Locate the cell with the specified text and output its (X, Y) center coordinate. 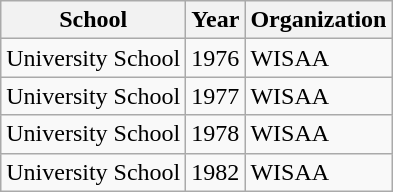
Organization (318, 20)
School (94, 20)
1977 (216, 96)
Year (216, 20)
1976 (216, 58)
1978 (216, 134)
1982 (216, 172)
